Return the (X, Y) coordinate for the center point of the cell that contains the specified text.  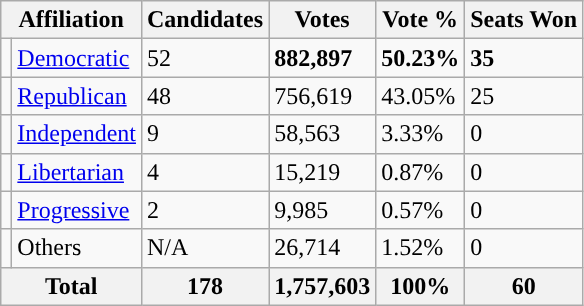
50.23% (420, 58)
Independent (77, 134)
Candidates (204, 20)
756,619 (322, 96)
Votes (322, 20)
48 (204, 96)
15,219 (322, 172)
0.57% (420, 210)
58,563 (322, 134)
Republican (77, 96)
1,757,603 (322, 286)
Vote % (420, 20)
1.52% (420, 248)
882,897 (322, 58)
Libertarian (77, 172)
35 (524, 58)
Affiliation (72, 20)
9,985 (322, 210)
Progressive (77, 210)
100% (420, 286)
25 (524, 96)
Seats Won (524, 20)
60 (524, 286)
N/A (204, 248)
3.33% (420, 134)
4 (204, 172)
Others (77, 248)
Total (72, 286)
52 (204, 58)
43.05% (420, 96)
178 (204, 286)
2 (204, 210)
Democratic (77, 58)
0.87% (420, 172)
9 (204, 134)
26,714 (322, 248)
